Search for the cell housing the specified text and yield its [x, y] center coordinate. 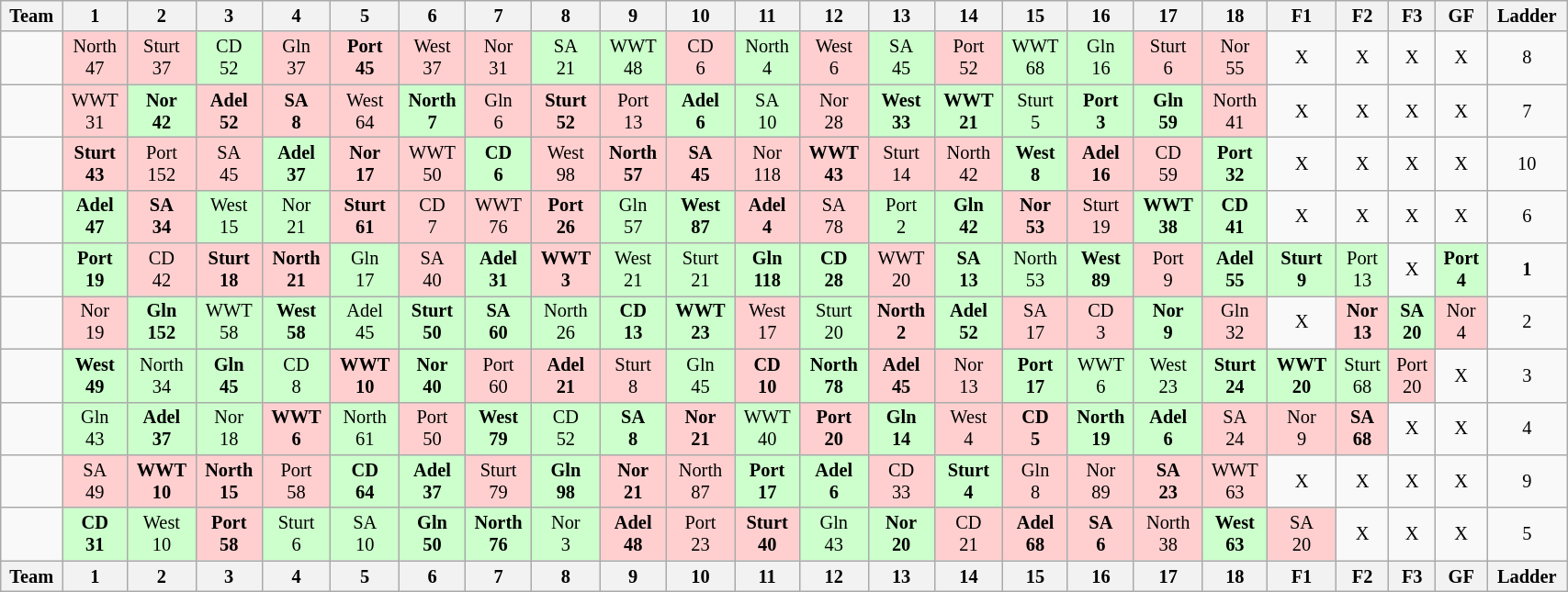
North2 [901, 322]
North34 [162, 375]
Port32 [1235, 163]
North15 [229, 481]
SA23 [1168, 481]
WWT38 [1168, 217]
WWT3 [566, 270]
Gln98 [566, 481]
Sturt52 [566, 111]
SA60 [499, 322]
Gln6 [499, 111]
CD13 [633, 322]
SA13 [968, 270]
North21 [296, 270]
Sturt37 [162, 58]
West58 [296, 322]
Adel4 [768, 217]
Gln50 [433, 534]
Sturt21 [700, 270]
Nor18 [229, 429]
Sturt50 [433, 322]
Nor19 [96, 322]
Sturt14 [901, 163]
Nor42 [162, 111]
Nor118 [768, 163]
Sturt61 [366, 217]
Gln37 [296, 58]
Adel48 [633, 534]
West87 [700, 217]
Nor17 [366, 163]
Nor3 [566, 534]
WWT43 [834, 163]
SA34 [162, 217]
West17 [768, 322]
Port45 [366, 58]
CD28 [834, 270]
WWT23 [700, 322]
Sturt43 [96, 163]
North41 [1235, 111]
CD5 [1036, 429]
CD33 [901, 481]
SA17 [1036, 322]
WWT76 [499, 217]
West6 [834, 58]
Gln152 [162, 322]
Gln59 [1168, 111]
Adel68 [1036, 534]
SA24 [1235, 429]
WWT21 [968, 111]
CD7 [433, 217]
West37 [433, 58]
West10 [162, 534]
Sturt8 [633, 375]
Adel47 [96, 217]
Sturt79 [499, 481]
Gln118 [768, 270]
North7 [433, 111]
West98 [566, 163]
Port9 [1168, 270]
Sturt5 [1036, 111]
WWT31 [96, 111]
CD59 [1168, 163]
SA40 [433, 270]
Gln57 [633, 217]
Nor89 [1100, 481]
Port19 [96, 270]
North78 [834, 375]
Nor31 [499, 58]
WWT63 [1235, 481]
Port50 [433, 429]
Nor4 [1461, 322]
North61 [366, 429]
Nor53 [1036, 217]
CD8 [296, 375]
Sturt20 [834, 322]
Adel31 [499, 270]
West21 [633, 270]
West89 [1100, 270]
WWT40 [768, 429]
Sturt40 [768, 534]
SA21 [566, 58]
Port4 [1461, 270]
West33 [901, 111]
Port152 [162, 163]
WWT68 [1036, 58]
Sturt24 [1235, 375]
WWT48 [633, 58]
North4 [768, 58]
CD3 [1100, 322]
West64 [366, 111]
West15 [229, 217]
Port3 [1100, 111]
WWT58 [229, 322]
Sturt19 [1100, 217]
North53 [1036, 270]
Gln16 [1100, 58]
Port26 [566, 217]
Sturt68 [1361, 375]
North76 [499, 534]
West4 [968, 429]
West23 [1168, 375]
Port60 [499, 375]
West49 [96, 375]
Gln32 [1235, 322]
Port2 [901, 217]
SA68 [1361, 429]
SA6 [1100, 534]
West79 [499, 429]
Gln17 [366, 270]
SA49 [96, 481]
CD41 [1235, 217]
North38 [1168, 534]
North57 [633, 163]
Sturt9 [1303, 270]
Nor28 [834, 111]
West8 [1036, 163]
Gln42 [968, 217]
Nor40 [433, 375]
North87 [700, 481]
Gln14 [901, 429]
CD31 [96, 534]
West63 [1235, 534]
Port52 [968, 58]
Adel55 [1235, 270]
Adel21 [566, 375]
Nor20 [901, 534]
CD42 [162, 270]
North19 [1100, 429]
Sturt4 [968, 481]
North42 [968, 163]
WWT50 [433, 163]
Sturt18 [229, 270]
SA78 [834, 217]
Port23 [700, 534]
CD10 [768, 375]
Adel16 [1100, 163]
Nor55 [1235, 58]
CD21 [968, 534]
North26 [566, 322]
North47 [96, 58]
CD64 [366, 481]
Gln8 [1036, 481]
